Locate the cell with the specified text and output its (x, y) center coordinate. 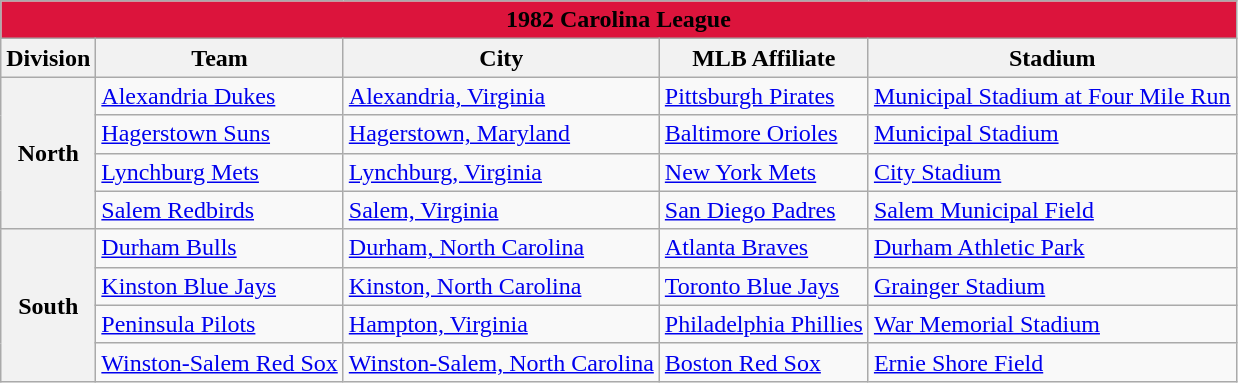
Hagerstown, Maryland (501, 134)
Pittsburgh Pirates (764, 96)
Baltimore Orioles (764, 134)
Atlanta Braves (764, 248)
Alexandria, Virginia (501, 96)
Hampton, Virginia (501, 324)
War Memorial Stadium (1052, 324)
Municipal Stadium at Four Mile Run (1052, 96)
Hagerstown Suns (220, 134)
Lynchburg Mets (220, 172)
Salem Municipal Field (1052, 210)
Durham Bulls (220, 248)
Municipal Stadium (1052, 134)
City Stadium (1052, 172)
Lynchburg, Virginia (501, 172)
Team (220, 58)
Philadelphia Phillies (764, 324)
Kinston, North Carolina (501, 286)
Durham Athletic Park (1052, 248)
New York Mets (764, 172)
Grainger Stadium (1052, 286)
Peninsula Pilots (220, 324)
San Diego Padres (764, 210)
Ernie Shore Field (1052, 362)
City (501, 58)
South (48, 305)
Winston-Salem Red Sox (220, 362)
Boston Red Sox (764, 362)
1982 Carolina League (618, 20)
Salem, Virginia (501, 210)
Kinston Blue Jays (220, 286)
MLB Affiliate (764, 58)
Winston-Salem, North Carolina (501, 362)
Salem Redbirds (220, 210)
Alexandria Dukes (220, 96)
Stadium (1052, 58)
Durham, North Carolina (501, 248)
Toronto Blue Jays (764, 286)
North (48, 153)
Division (48, 58)
